Detect which cell encompasses the target text, then output its [x, y] center coordinate. 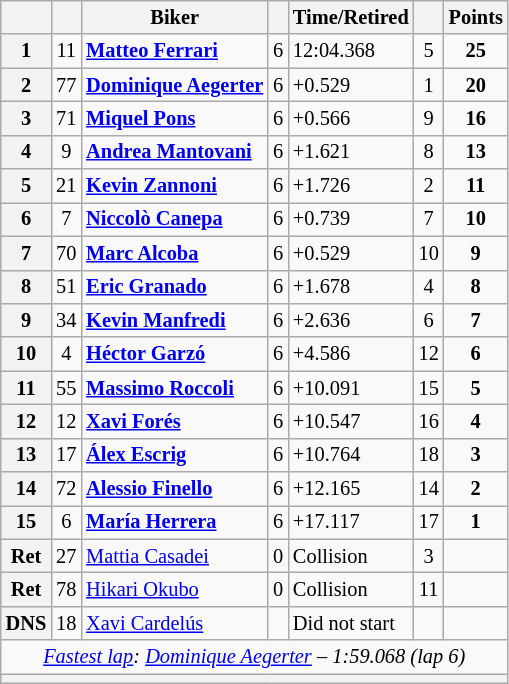
+1.621 [351, 152]
Héctor Garzó [174, 354]
+1.678 [351, 287]
+0.566 [351, 118]
25 [476, 51]
+10.547 [351, 421]
71 [66, 118]
Matteo Ferrari [174, 51]
51 [66, 287]
Kevin Zannoni [174, 186]
34 [66, 320]
12:04.368 [351, 51]
Eric Granado [174, 287]
Dominique Aegerter [174, 85]
+12.165 [351, 489]
Alessio Finello [174, 489]
Fastest lap: Dominique Aegerter – 1:59.068 (lap 6) [254, 657]
+17.117 [351, 522]
27 [66, 556]
Niccolò Canepa [174, 219]
Xavi Cardelús [174, 623]
Biker [174, 17]
Andrea Mantovani [174, 152]
55 [66, 388]
María Herrera [174, 522]
70 [66, 253]
72 [66, 489]
Massimo Roccoli [174, 388]
+10.091 [351, 388]
+4.586 [351, 354]
+0.739 [351, 219]
77 [66, 85]
Did not start [351, 623]
Points [476, 17]
Xavi Forés [174, 421]
20 [476, 85]
+1.726 [351, 186]
DNS [26, 623]
Hikari Okubo [174, 589]
21 [66, 186]
Kevin Manfredi [174, 320]
Time/Retired [351, 17]
+10.764 [351, 455]
Marc Alcoba [174, 253]
Mattia Casadei [174, 556]
Álex Escrig [174, 455]
+2.636 [351, 320]
78 [66, 589]
Miquel Pons [174, 118]
